Detect which cell encompasses the target text, then output its (x, y) center coordinate. 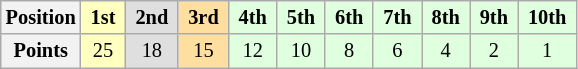
10th (547, 17)
Position (41, 17)
25 (104, 51)
2 (494, 51)
6 (397, 51)
12 (253, 51)
10 (301, 51)
18 (152, 51)
4 (446, 51)
Points (41, 51)
8th (446, 17)
1 (547, 51)
7th (397, 17)
3rd (203, 17)
9th (494, 17)
6th (349, 17)
15 (203, 51)
4th (253, 17)
8 (349, 51)
1st (104, 17)
2nd (152, 17)
5th (301, 17)
